Extract the [x, y] coordinate from the center of the cell holding the provided text.  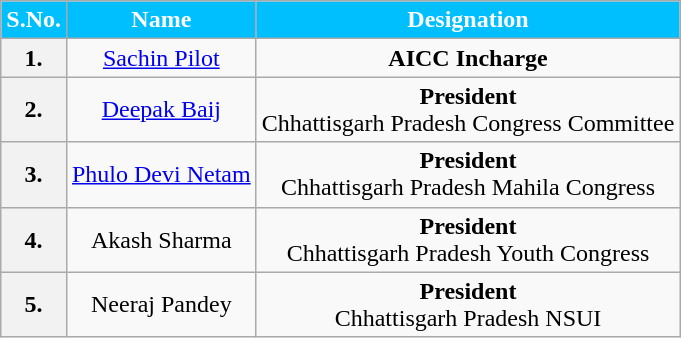
4. [34, 240]
3. [34, 174]
S.No. [34, 20]
2. [34, 110]
AICC Incharge [468, 58]
Akash Sharma [161, 240]
PresidentChhattisgarh Pradesh Congress Committee [468, 110]
Name [161, 20]
PresidentChhattisgarh Pradesh Mahila Congress [468, 174]
PresidentChhattisgarh Pradesh Youth Congress [468, 240]
5. [34, 304]
PresidentChhattisgarh Pradesh NSUI [468, 304]
Phulo Devi Netam [161, 174]
1. [34, 58]
Designation [468, 20]
Neeraj Pandey [161, 304]
Sachin Pilot [161, 58]
Deepak Baij [161, 110]
